Search for the cell housing the specified text and yield its [X, Y] center coordinate. 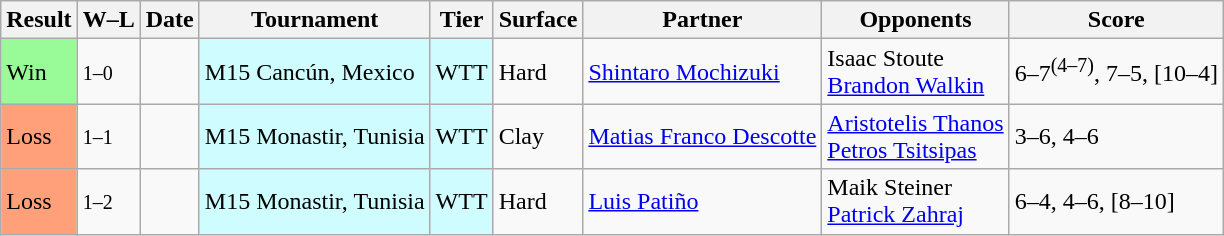
Shintaro Mochizuki [702, 72]
Date [170, 20]
W–L [108, 20]
1–1 [108, 136]
1–0 [108, 72]
Tier [462, 20]
Win [39, 72]
3–6, 4–6 [1116, 136]
Aristotelis Thanos Petros Tsitsipas [916, 136]
Luis Patiño [702, 202]
Result [39, 20]
Score [1116, 20]
Tournament [314, 20]
M15 Cancún, Mexico [314, 72]
6–7(4–7), 7–5, [10–4] [1116, 72]
Maik Steiner Patrick Zahraj [916, 202]
6–4, 4–6, [8–10] [1116, 202]
Partner [702, 20]
Surface [538, 20]
Clay [538, 136]
Isaac Stoute Brandon Walkin [916, 72]
Matias Franco Descotte [702, 136]
1–2 [108, 202]
Opponents [916, 20]
